Provide the (X, Y) coordinate of the cell's center where the given text is located.  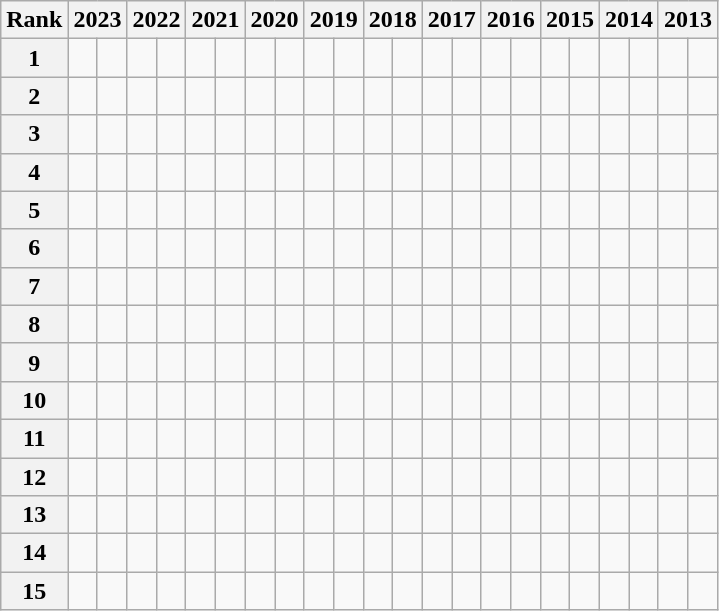
2017 (452, 20)
5 (34, 210)
4 (34, 172)
11 (34, 438)
13 (34, 515)
7 (34, 286)
2016 (510, 20)
2020 (274, 20)
2014 (628, 20)
2021 (216, 20)
2022 (156, 20)
15 (34, 591)
2013 (688, 20)
2023 (98, 20)
2019 (334, 20)
Rank (34, 20)
2018 (392, 20)
9 (34, 362)
2 (34, 96)
6 (34, 248)
12 (34, 477)
3 (34, 134)
8 (34, 324)
10 (34, 400)
14 (34, 553)
2015 (570, 20)
1 (34, 58)
